Scan for the cell matching the given text and deliver its [x, y] coordinate at center. 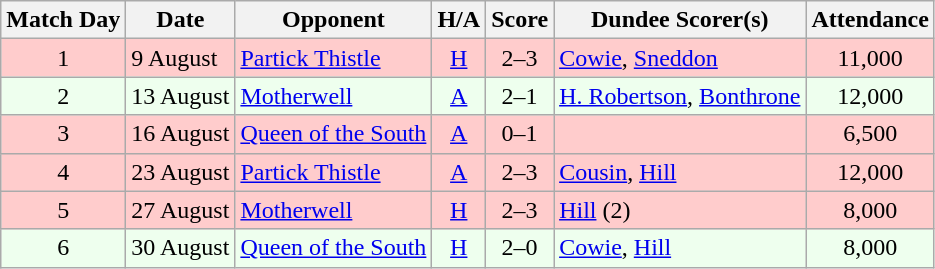
27 August [180, 210]
23 August [180, 172]
2 [64, 96]
H/A [459, 20]
9 August [180, 58]
Cousin, Hill [680, 172]
3 [64, 134]
11,000 [870, 58]
1 [64, 58]
16 August [180, 134]
Cowie, Sneddon [680, 58]
Attendance [870, 20]
2–0 [520, 248]
Dundee Scorer(s) [680, 20]
30 August [180, 248]
5 [64, 210]
Match Day [64, 20]
13 August [180, 96]
Date [180, 20]
Opponent [334, 20]
2–1 [520, 96]
4 [64, 172]
Hill (2) [680, 210]
H. Robertson, Bonthrone [680, 96]
Cowie, Hill [680, 248]
6,500 [870, 134]
6 [64, 248]
0–1 [520, 134]
Score [520, 20]
